Scan for the cell matching the given text and deliver its (x, y) coordinate at center. 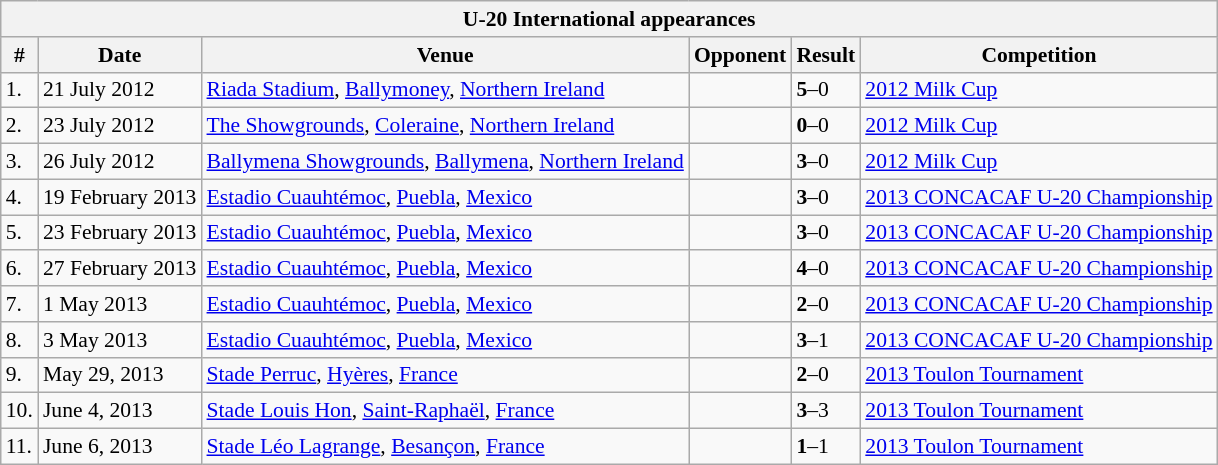
Stade Léo Lagrange, Besançon, France (444, 447)
Ballymena Showgrounds, Ballymena, Northern Ireland (444, 162)
Result (826, 55)
3 May 2013 (120, 340)
23 February 2013 (120, 233)
0–0 (826, 126)
21 July 2012 (120, 90)
7. (20, 304)
2. (20, 126)
4–0 (826, 269)
6. (20, 269)
Venue (444, 55)
4. (20, 197)
5. (20, 233)
23 July 2012 (120, 126)
1–1 (826, 447)
June 6, 2013 (120, 447)
26 July 2012 (120, 162)
3. (20, 162)
The Showgrounds, Coleraine, Northern Ireland (444, 126)
Competition (1038, 55)
3–3 (826, 411)
Riada Stadium, Ballymoney, Northern Ireland (444, 90)
Opponent (740, 55)
1 May 2013 (120, 304)
5–0 (826, 90)
Date (120, 55)
11. (20, 447)
10. (20, 411)
Stade Louis Hon, Saint-Raphaël, France (444, 411)
U-20 International appearances (610, 19)
3–1 (826, 340)
May 29, 2013 (120, 375)
June 4, 2013 (120, 411)
1. (20, 90)
8. (20, 340)
Stade Perruc, Hyères, France (444, 375)
# (20, 55)
19 February 2013 (120, 197)
27 February 2013 (120, 269)
9. (20, 375)
